From the cell containing the given text, extract its center point as (X, Y) coordinate. 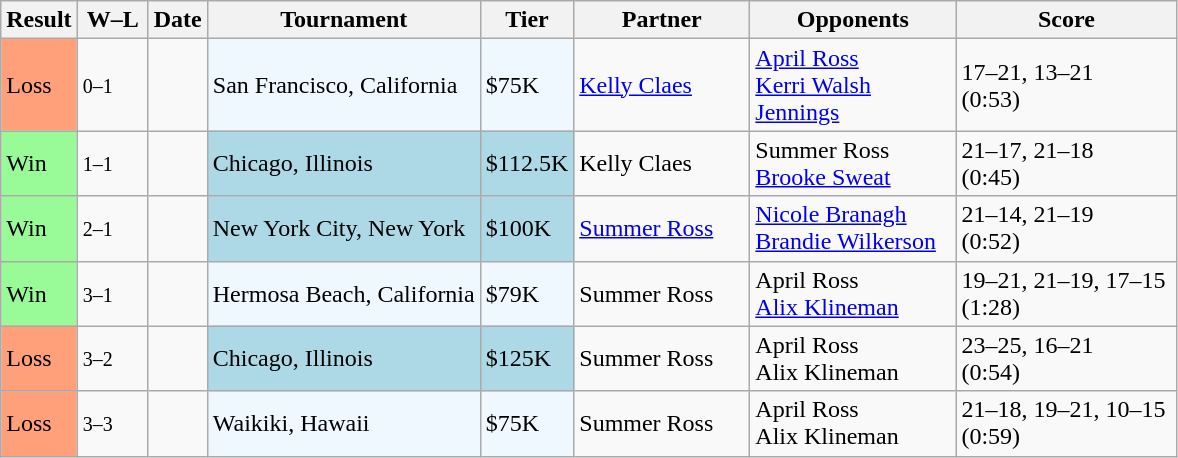
Nicole BranaghBrandie Wilkerson (853, 228)
Date (178, 20)
Score (1066, 20)
Hermosa Beach, California (344, 294)
23–25, 16–21(0:54) (1066, 358)
$112.5K (527, 164)
San Francisco, California (344, 85)
21–17, 21–18(0:45) (1066, 164)
Summer RossBrooke Sweat (853, 164)
1–1 (112, 164)
W–L (112, 20)
$125K (527, 358)
21–18, 19–21, 10–15(0:59) (1066, 424)
0–1 (112, 85)
Result (39, 20)
Tier (527, 20)
19–21, 21–19, 17–15(1:28) (1066, 294)
17–21, 13–21(0:53) (1066, 85)
Partner (662, 20)
Opponents (853, 20)
21–14, 21–19(0:52) (1066, 228)
April RossKerri Walsh Jennings (853, 85)
3–1 (112, 294)
3–3 (112, 424)
$100K (527, 228)
New York City, New York (344, 228)
3–2 (112, 358)
2–1 (112, 228)
Waikiki, Hawaii (344, 424)
Tournament (344, 20)
$79K (527, 294)
